Return [X, Y] of the center of cell containing provided text 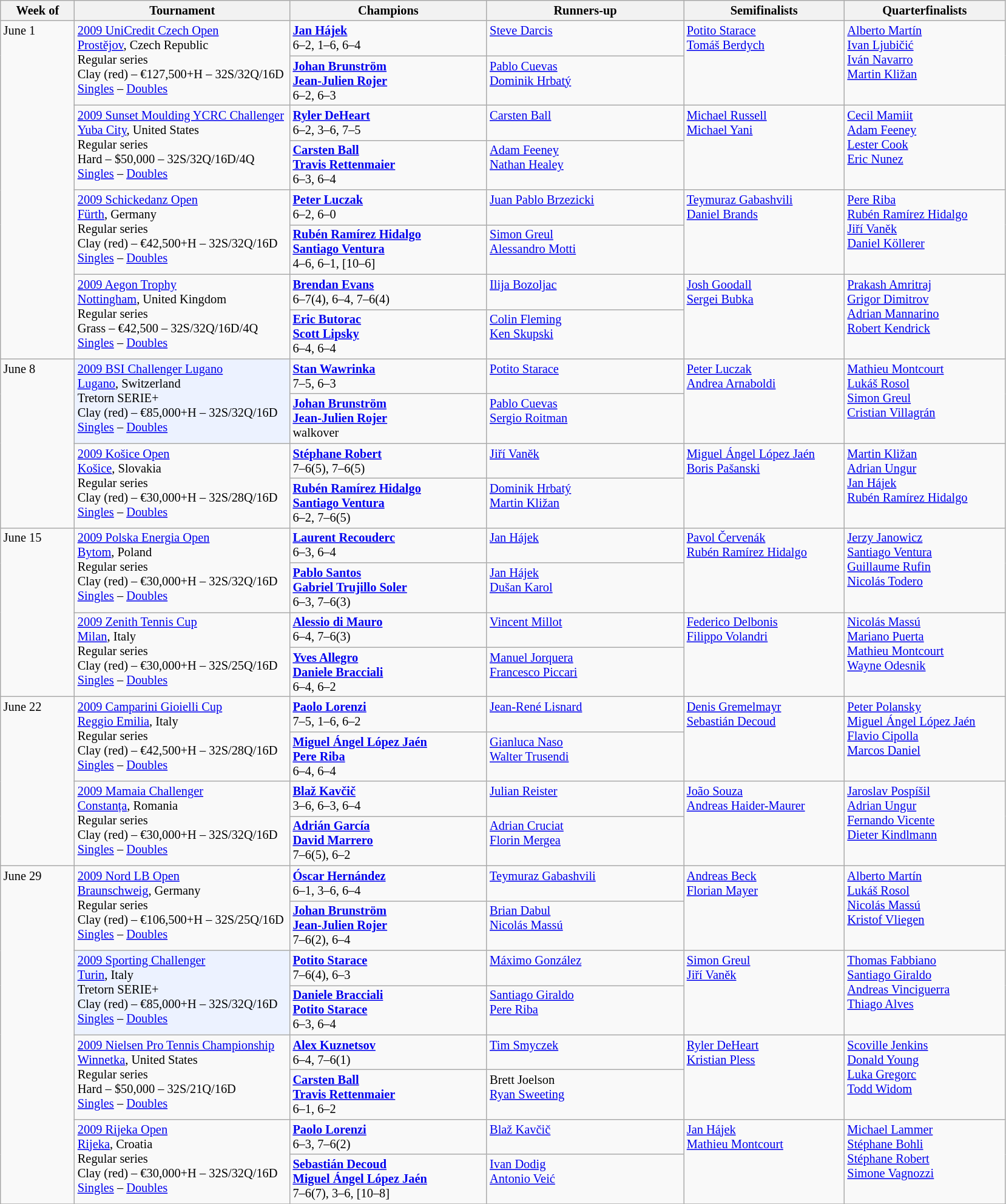
Alberto Martín Ivan Ljubičić Iván Navarro Martin Kližan [925, 63]
June 1 [38, 189]
Potito Starace Tomáš Berdych [765, 63]
Vincent Millot [585, 630]
Cecil Mamiit Adam Feeney Lester Cook Eric Nunez [925, 147]
Carsten Ball Travis Rettenmaier6–3, 6–4 [388, 165]
Johan Brunström Jean-Julien Rojerwalkover [388, 419]
Peter Luczak Andrea Arnaboldi [765, 400]
2009 Aegon Trophy Nottingham, United KingdomRegular seriesGrass – €42,500 – 32S/32Q/16D/4QSingles – Doubles [182, 317]
Jan Hájek [585, 545]
Colin Fleming Ken Skupski [585, 334]
Teymuraz Gabashvili [585, 883]
Miguel Ángel López Jaén Pere Riba6–4, 6–4 [388, 756]
Peter Luczak6–2, 6–0 [388, 207]
Alberto Martín Lukáš Rosol Nicolás Massú Kristof Vliegen [925, 907]
Gianluca Naso Walter Trusendi [585, 756]
Nicolás Massú Mariano Puerta Mathieu Montcourt Wayne Odesnik [925, 654]
Ivan Dodig Antonio Veić [585, 1179]
Miguel Ángel López Jaén Boris Pašanski [765, 485]
Sebastián Decoud Miguel Ángel López Jaén7–6(7), 3–6, [10–8] [388, 1179]
Denis Gremelmayr Sebastián Decoud [765, 739]
Jan Hájek Mathieu Montcourt [765, 1161]
Thomas Fabbiano Santiago Giraldo Andreas Vinciguerra Thiago Alves [925, 992]
Brian Dabul Nicolás Massú [585, 926]
Peter Polansky Miguel Ángel López Jaén Flavio Cipolla Marcos Daniel [925, 739]
Manuel Jorquera Francesco Piccari [585, 672]
Quarterfinalists [925, 10]
Week of [38, 10]
Pavol Červenák Rubén Ramírez Hidalgo [765, 570]
Prakash Amritraj Grigor Dimitrov Adrian Mannarino Robert Kendrick [925, 317]
Rubén Ramírez Hidalgo Santiago Ventura4–6, 6–1, [10–6] [388, 249]
Jiří Vaněk [585, 461]
Potito Starace [585, 376]
Máximo González [585, 967]
João Souza Andreas Haider-Maurer [765, 824]
Runners-up [585, 10]
Josh Goodall Sergei Bubka [765, 317]
Mathieu Montcourt Lukáš Rosol Simon Greul Cristian Villagrán [925, 400]
Laurent Recouderc6–3, 6–4 [388, 545]
2009 Camparini Gioielli Cup Reggio Emilia, ItalyRegular seriesClay (red) – €42,500+H – 32S/28Q/16DSingles – Doubles [182, 739]
Tournament [182, 10]
Ryler DeHeart6–2, 3–6, 7–5 [388, 123]
2009 Sporting Challenger Turin, ItalyTretorn SERIE+Clay (red) – €85,000+H – 32S/32Q/16DSingles – Doubles [182, 992]
Alessio di Mauro6–4, 7–6(3) [388, 630]
Pablo Santos Gabriel Trujillo Soler6–3, 7–6(3) [388, 588]
Tim Smyczek [585, 1052]
Óscar Hernández6–1, 3–6, 6–4 [388, 883]
Jean-René Lisnard [585, 714]
Jaroslav Pospíšil Adrian Ungur Fernando Vicente Dieter Kindlmann [925, 824]
Stéphane Robert7–6(5), 7–6(5) [388, 461]
Potito Starace7–6(4), 6–3 [388, 967]
Santiago Giraldo Pere Riba [585, 1010]
2009 BSI Challenger Lugano Lugano, SwitzerlandTretorn SERIE+Clay (red) – €85,000+H – 32S/32Q/16DSingles – Doubles [182, 400]
Paolo Lorenzi6–3, 7–6(2) [388, 1137]
Stan Wawrinka7–5, 6–3 [388, 376]
Champions [388, 10]
Jerzy Janowicz Santiago Ventura Guillaume Rufin Nicolás Todero [925, 570]
Andreas Beck Florian Mayer [765, 907]
Federico Delbonis Filippo Volandri [765, 654]
Steve Darcis [585, 38]
June 8 [38, 443]
Pablo Cuevas Dominik Hrbatý [585, 81]
Carsten Ball [585, 123]
Adrian Cruciat Florin Mergea [585, 841]
Brendan Evans6–7(4), 6–4, 7–6(4) [388, 292]
Martin Kližan Adrian Ungur Jan Hájek Rubén Ramírez Hidalgo [925, 485]
Michael Lammer Stéphane Bohli Stéphane Robert Simone Vagnozzi [925, 1161]
2009 Schickedanz Open Fürth, GermanyRegular seriesClay (red) – €42,500+H – 32S/32Q/16DSingles – Doubles [182, 232]
Ryler DeHeart Kristian Pless [765, 1077]
2009 Košice Open Košice, SlovakiaRegular seriesClay (red) – €30,000+H – 32S/28Q/16DSingles – Doubles [182, 485]
2009 Nielsen Pro Tennis Championship Winnetka, United StatesRegular seriesHard – $50,000 – 32S/21Q/16DSingles – Doubles [182, 1077]
Carsten Ball Travis Rettenmaier6–1, 6–2 [388, 1094]
June 15 [38, 613]
Paolo Lorenzi7–5, 1–6, 6–2 [388, 714]
Rubén Ramírez Hidalgo Santiago Ventura6–2, 7–6(5) [388, 503]
2009 Polska Energia Open Bytom, PolandRegular seriesClay (red) – €30,000+H – 32S/32Q/16DSingles – Doubles [182, 570]
Eric Butorac Scott Lipsky6–4, 6–4 [388, 334]
2009 Nord LB Open Braunschweig, GermanyRegular seriesClay (red) – €106,500+H – 32S/25Q/16DSingles – Doubles [182, 907]
Juan Pablo Brzezicki [585, 207]
Daniele Bracciali Potito Starace 6–3, 6–4 [388, 1010]
June 29 [38, 1035]
Pere Riba Rubén Ramírez Hidalgo Jiří Vaněk Daniel Köllerer [925, 232]
Pablo Cuevas Sergio Roitman [585, 419]
Adrián García David Marrero7–6(5), 6–2 [388, 841]
Teymuraz Gabashvili Daniel Brands [765, 232]
2009 Sunset Moulding YCRC ChallengerYuba City, United StatesRegular seriesHard – $50,000 – 32S/32Q/16D/4QSingles – Doubles [182, 147]
Simon Greul Alessandro Motti [585, 249]
Brett Joelson Ryan Sweeting [585, 1094]
Scoville Jenkins Donald Young Luka Gregorc Todd Widom [925, 1077]
Jan Hájek Dušan Karol [585, 588]
June 22 [38, 781]
Johan Brunström Jean-Julien Rojer7–6(2), 6–4 [388, 926]
Michael Russell Michael Yani [765, 147]
Alex Kuznetsov6–4, 7–6(1) [388, 1052]
2009 Rijeka Open Rijeka, CroatiaRegular seriesClay (red) – €30,000+H – 32S/32Q/16DSingles – Doubles [182, 1161]
2009 Zenith Tennis Cup Milan, ItalyRegular seriesClay (red) – €30,000+H – 32S/25Q/16DSingles – Doubles [182, 654]
Johan Brunström Jean-Julien Rojer6–2, 6–3 [388, 81]
Semifinalists [765, 10]
Blaž Kavčič [585, 1137]
Simon Greul Jiří Vaněk [765, 992]
Dominik Hrbatý Martin Kližan [585, 503]
Adam Feeney Nathan Healey [585, 165]
Jan Hájek 6–2, 1–6, 6–4 [388, 38]
Julian Reister [585, 799]
2009 UniCredit Czech Open Prostějov, Czech RepublicRegular seriesClay (red) – €127,500+H – 32S/32Q/16DSingles – Doubles [182, 63]
2009 Mamaia Challenger Constanța, RomaniaRegular seriesClay (red) – €30,000+H – 32S/32Q/16DSingles – Doubles [182, 824]
Ilija Bozoljac [585, 292]
Blaž Kavčič3–6, 6–3, 6–4 [388, 799]
Yves Allegro Daniele Bracciali6–4, 6–2 [388, 672]
